From the cell containing the given text, extract its center point as [X, Y] coordinate. 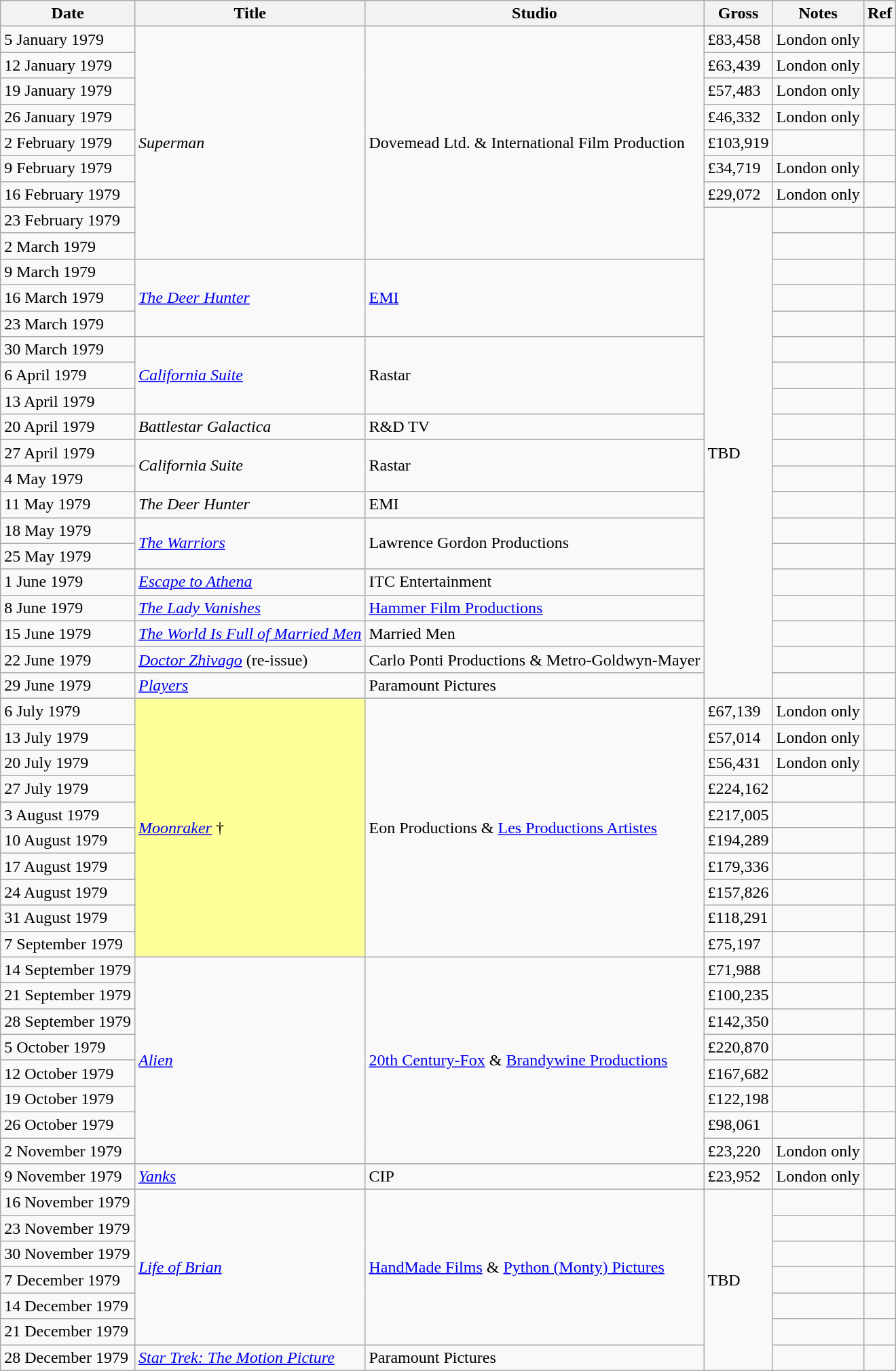
31 August 1979 [68, 918]
Lawrence Gordon Productions [535, 543]
Ref [880, 14]
£194,289 [739, 841]
2 November 1979 [68, 1151]
£100,235 [739, 995]
2 February 1979 [68, 143]
£224,162 [739, 789]
£29,072 [739, 194]
7 September 1979 [68, 944]
11 May 1979 [68, 505]
Battlestar Galactica [250, 427]
£98,061 [739, 1125]
£57,483 [739, 91]
£34,719 [739, 168]
19 January 1979 [68, 91]
Hammer Film Productions [535, 608]
14 September 1979 [68, 970]
21 December 1979 [68, 1332]
16 February 1979 [68, 194]
Star Trek: The Motion Picture [250, 1357]
The World Is Full of Married Men [250, 634]
20 April 1979 [68, 427]
Title [250, 14]
23 February 1979 [68, 220]
12 January 1979 [68, 65]
£83,458 [739, 39]
Yanks [250, 1177]
£67,139 [739, 711]
2 March 1979 [68, 246]
£122,198 [739, 1099]
The Lady Vanishes [250, 608]
26 October 1979 [68, 1125]
16 November 1979 [68, 1203]
24 August 1979 [68, 892]
27 July 1979 [68, 789]
£103,919 [739, 143]
£57,014 [739, 737]
9 March 1979 [68, 272]
£63,439 [739, 65]
£71,988 [739, 970]
£220,870 [739, 1047]
1 June 1979 [68, 582]
9 February 1979 [68, 168]
£118,291 [739, 918]
£179,336 [739, 866]
ITC Entertainment [535, 582]
Superman [250, 143]
16 March 1979 [68, 297]
5 October 1979 [68, 1047]
7 December 1979 [68, 1280]
13 April 1979 [68, 401]
20 July 1979 [68, 763]
23 November 1979 [68, 1228]
Eon Productions & Les Productions Artistes [535, 827]
20th Century-Fox & Brandywine Productions [535, 1060]
Moonraker † [250, 827]
14 December 1979 [68, 1306]
R&D TV [535, 427]
Notes [818, 14]
£167,682 [739, 1073]
30 November 1979 [68, 1254]
9 November 1979 [68, 1177]
3 August 1979 [68, 815]
6 April 1979 [68, 376]
22 June 1979 [68, 659]
21 September 1979 [68, 995]
The Warriors [250, 543]
Life of Brian [250, 1267]
Players [250, 685]
Escape to Athena [250, 582]
25 May 1979 [68, 556]
£23,220 [739, 1151]
Date [68, 14]
28 September 1979 [68, 1021]
15 June 1979 [68, 634]
12 October 1979 [68, 1073]
HandMade Films & Python (Monty) Pictures [535, 1267]
5 January 1979 [68, 39]
CIP [535, 1177]
Married Men [535, 634]
£23,952 [739, 1177]
30 March 1979 [68, 350]
£75,197 [739, 944]
£46,332 [739, 117]
£157,826 [739, 892]
4 May 1979 [68, 479]
18 May 1979 [68, 530]
23 March 1979 [68, 324]
Alien [250, 1060]
19 October 1979 [68, 1099]
6 July 1979 [68, 711]
£142,350 [739, 1021]
10 August 1979 [68, 841]
8 June 1979 [68, 608]
26 January 1979 [68, 117]
27 April 1979 [68, 453]
Studio [535, 14]
17 August 1979 [68, 866]
28 December 1979 [68, 1357]
Doctor Zhivago (re-issue) [250, 659]
13 July 1979 [68, 737]
£56,431 [739, 763]
29 June 1979 [68, 685]
Gross [739, 14]
£217,005 [739, 815]
Carlo Ponti Productions & Metro-Goldwyn-Mayer [535, 659]
Dovemead Ltd. & International Film Production [535, 143]
